Identify which cell holds the provided text, then report its [X, Y] central coordinate. 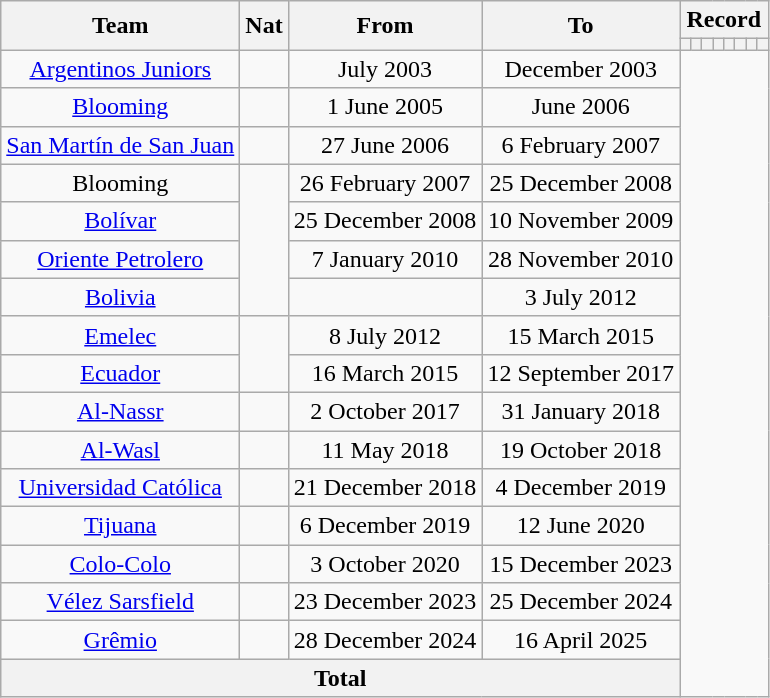
July 2003 [385, 69]
28 December 2024 [385, 640]
2 October 2017 [385, 411]
3 July 2012 [581, 297]
28 November 2010 [581, 259]
16 April 2025 [581, 640]
21 December 2018 [385, 488]
3 October 2020 [385, 564]
San Martín de San Juan [120, 145]
11 May 2018 [385, 449]
Total [340, 678]
Tijuana [120, 526]
23 December 2023 [385, 602]
15 March 2015 [581, 335]
12 June 2020 [581, 526]
June 2006 [581, 107]
Nat [264, 26]
4 December 2019 [581, 488]
7 January 2010 [385, 259]
Vélez Sarsfield [120, 602]
10 November 2009 [581, 221]
Bolívar [120, 221]
From [385, 26]
Bolivia [120, 297]
December 2003 [581, 69]
8 July 2012 [385, 335]
Colo-Colo [120, 564]
16 March 2015 [385, 373]
31 January 2018 [581, 411]
6 February 2007 [581, 145]
Emelec [120, 335]
12 September 2017 [581, 373]
27 June 2006 [385, 145]
Ecuador [120, 373]
Team [120, 26]
19 October 2018 [581, 449]
15 December 2023 [581, 564]
26 February 2007 [385, 183]
25 December 2024 [581, 602]
Universidad Católica [120, 488]
Oriente Petrolero [120, 259]
1 June 2005 [385, 107]
Al-Nassr [120, 411]
To [581, 26]
6 December 2019 [385, 526]
Al-Wasl [120, 449]
Grêmio [120, 640]
Record [724, 20]
Argentinos Juniors [120, 69]
